Find where the given text appears and provide that cell's center as [X, Y] coordinate. 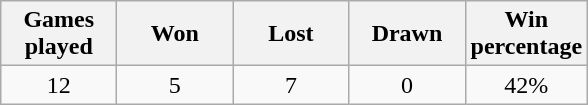
7 [291, 85]
42% [526, 85]
Win percentage [526, 34]
Lost [291, 34]
Drawn [407, 34]
12 [59, 85]
5 [175, 85]
Won [175, 34]
0 [407, 85]
Games played [59, 34]
